Scan for the cell matching the given text and deliver its (X, Y) coordinate at center. 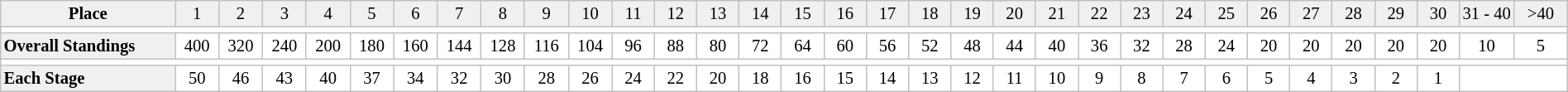
44 (1014, 46)
128 (503, 46)
37 (372, 78)
Place (88, 13)
29 (1396, 13)
400 (197, 46)
56 (887, 46)
160 (415, 46)
34 (415, 78)
180 (372, 46)
200 (327, 46)
80 (718, 46)
88 (675, 46)
46 (241, 78)
25 (1226, 13)
52 (930, 46)
23 (1141, 13)
50 (197, 78)
36 (1100, 46)
60 (845, 46)
144 (460, 46)
320 (241, 46)
27 (1312, 13)
Each Stage (88, 78)
104 (590, 46)
17 (887, 13)
48 (973, 46)
96 (633, 46)
64 (802, 46)
>40 (1542, 13)
72 (761, 46)
116 (546, 46)
31 - 40 (1487, 13)
Overall Standings (88, 46)
19 (973, 13)
240 (284, 46)
43 (284, 78)
21 (1057, 13)
